Capture the cell that displays the provided text and extract its (x, y) central coordinate. 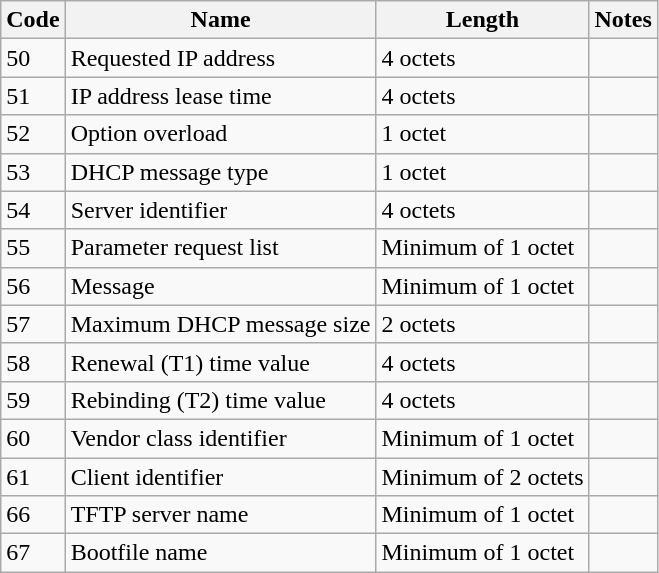
Option overload (220, 134)
56 (33, 286)
59 (33, 400)
Code (33, 20)
2 octets (482, 324)
Vendor class identifier (220, 438)
55 (33, 248)
Name (220, 20)
61 (33, 477)
67 (33, 553)
Bootfile name (220, 553)
50 (33, 58)
TFTP server name (220, 515)
51 (33, 96)
Server identifier (220, 210)
Length (482, 20)
IP address lease time (220, 96)
Message (220, 286)
57 (33, 324)
52 (33, 134)
58 (33, 362)
54 (33, 210)
Parameter request list (220, 248)
Requested IP address (220, 58)
Maximum DHCP message size (220, 324)
Minimum of 2 octets (482, 477)
Renewal (T1) time value (220, 362)
Client identifier (220, 477)
53 (33, 172)
66 (33, 515)
Rebinding (T2) time value (220, 400)
Notes (623, 20)
DHCP message type (220, 172)
60 (33, 438)
